Determine the [x, y] coordinate at the center of the cell enclosing the given text.  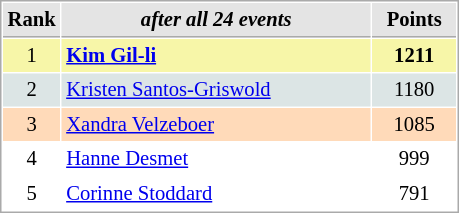
2 [32, 90]
999 [414, 158]
Points [414, 20]
Kristen Santos-Griswold [216, 90]
Xandra Velzeboer [216, 124]
1 [32, 56]
1180 [414, 90]
Rank [32, 20]
Kim Gil-li [216, 56]
4 [32, 158]
1085 [414, 124]
Corinne Stoddard [216, 194]
1211 [414, 56]
791 [414, 194]
Hanne Desmet [216, 158]
3 [32, 124]
after all 24 events [216, 20]
5 [32, 194]
